Locate the cell with the specified text and output its [X, Y] center coordinate. 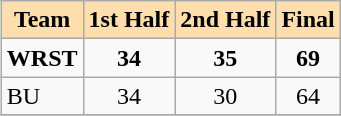
Final [308, 20]
1st Half [129, 20]
WRST [42, 58]
2nd Half [226, 20]
64 [308, 96]
69 [308, 58]
Team [42, 20]
30 [226, 96]
BU [42, 96]
35 [226, 58]
